Search for the cell housing the specified text and yield its [X, Y] center coordinate. 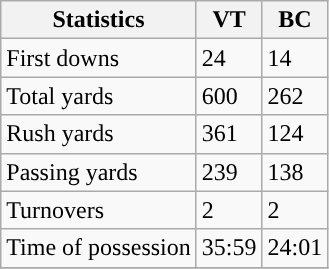
14 [295, 58]
24 [229, 58]
239 [229, 172]
Total yards [99, 96]
First downs [99, 58]
124 [295, 134]
VT [229, 20]
Rush yards [99, 134]
Time of possession [99, 248]
35:59 [229, 248]
600 [229, 96]
138 [295, 172]
24:01 [295, 248]
262 [295, 96]
BC [295, 20]
Statistics [99, 20]
361 [229, 134]
Turnovers [99, 210]
Passing yards [99, 172]
